Extract the [x, y] coordinate from the center of the cell holding the provided text.  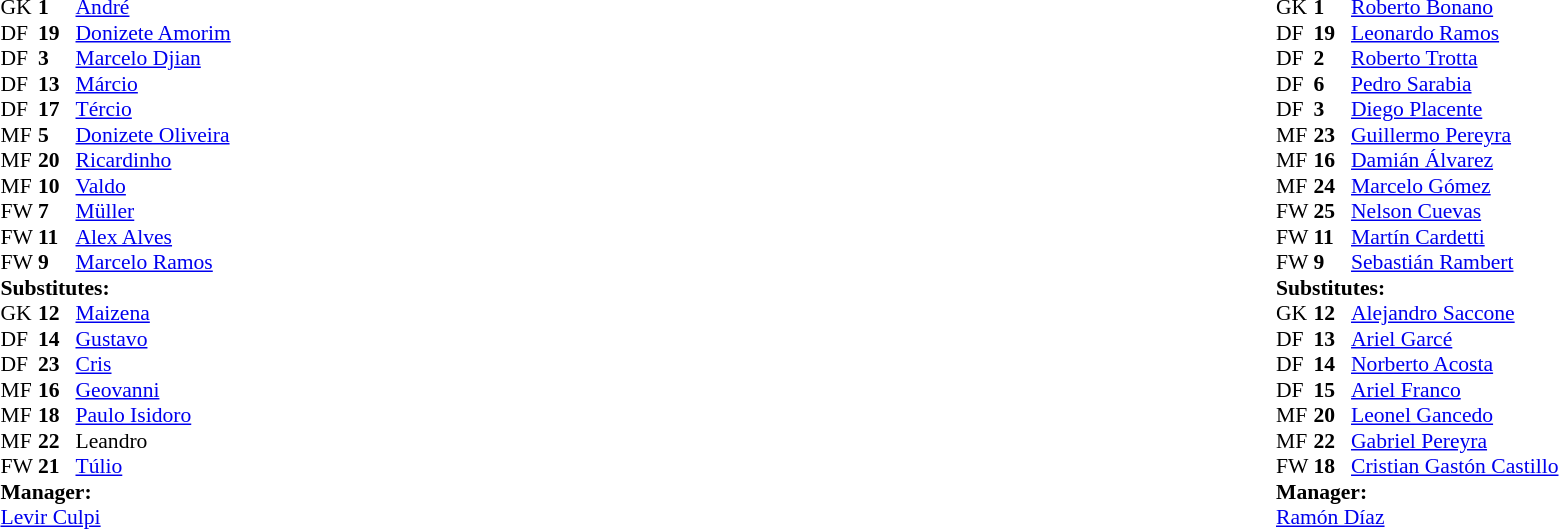
Sebastián Rambert [1454, 263]
Maizena [154, 313]
Nelson Cuevas [1454, 211]
Müller [154, 211]
Leonel Gancedo [1454, 415]
Tércio [154, 109]
6 [1333, 84]
Paulo Isidoro [154, 415]
Márcio [154, 84]
Alejandro Saccone [1454, 313]
Martín Cardetti [1454, 237]
Gabriel Pereyra [1454, 441]
Valdo [154, 186]
Donizete Amorim [154, 33]
Marcelo Ramos [154, 263]
Damián Álvarez [1454, 161]
17 [57, 109]
Roberto Trotta [1454, 59]
Túlio [154, 467]
Diego Placente [1454, 109]
Ariel Garcé [1454, 339]
Cris [154, 365]
Geovanni [154, 390]
Norberto Acosta [1454, 365]
Leonardo Ramos [1454, 33]
Leandro [154, 441]
Alex Alves [154, 237]
5 [57, 135]
24 [1333, 186]
Gustavo [154, 339]
Guillermo Pereyra [1454, 135]
Pedro Sarabia [1454, 84]
2 [1333, 59]
Marcelo Gómez [1454, 186]
Cristian Gastón Castillo [1454, 467]
7 [57, 211]
Ricardinho [154, 161]
15 [1333, 390]
10 [57, 186]
25 [1333, 211]
Marcelo Djian [154, 59]
Donizete Oliveira [154, 135]
21 [57, 467]
Ariel Franco [1454, 390]
